Pinpoint the cell where the given text exists, returning its (X, Y) midpoint coordinate. 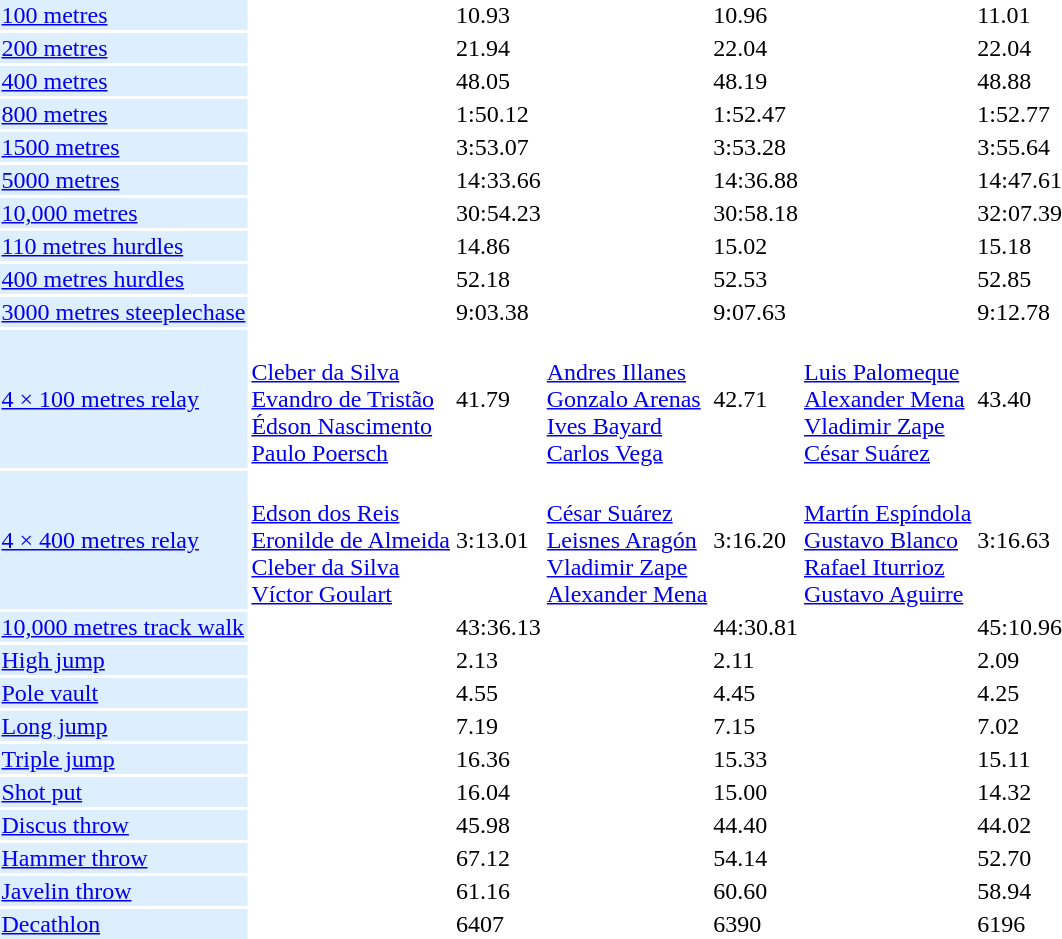
Discus throw (124, 825)
César SuárezLeisnes AragónVladimir ZapeAlexander Mena (627, 540)
3:53.07 (499, 147)
400 metres (124, 81)
41.79 (499, 399)
4.45 (756, 693)
Pole vault (124, 693)
Hammer throw (124, 858)
60.60 (756, 891)
2.11 (756, 660)
61.16 (499, 891)
Andres IllanesGonzalo ArenasIves BayardCarlos Vega (627, 399)
3:16.20 (756, 540)
1500 metres (124, 147)
16.04 (499, 792)
30:54.23 (499, 213)
14:36.88 (756, 180)
800 metres (124, 114)
4.55 (499, 693)
Luis PalomequeAlexander MenaVladimir ZapeCésar Suárez (887, 399)
9:07.63 (756, 312)
15.00 (756, 792)
7.19 (499, 726)
4 × 100 metres relay (124, 399)
10,000 metres (124, 213)
43:36.13 (499, 627)
7.15 (756, 726)
400 metres hurdles (124, 279)
52.53 (756, 279)
14:33.66 (499, 180)
52.18 (499, 279)
44.40 (756, 825)
67.12 (499, 858)
48.19 (756, 81)
Cleber da SilvaEvandro de TristãoÉdson NascimentoPaulo Poersch (351, 399)
10,000 metres track walk (124, 627)
2.13 (499, 660)
9:03.38 (499, 312)
15.02 (756, 246)
44:30.81 (756, 627)
10.96 (756, 15)
15.33 (756, 759)
10.93 (499, 15)
45.98 (499, 825)
Edson dos ReisEronilde de AlmeidaCleber da SilvaVíctor Goulart (351, 540)
1:52.47 (756, 114)
16.36 (499, 759)
6407 (499, 924)
Triple jump (124, 759)
21.94 (499, 48)
22.04 (756, 48)
14.86 (499, 246)
Martín EspíndolaGustavo BlancoRafael IturriozGustavo Aguirre (887, 540)
Decathlon (124, 924)
48.05 (499, 81)
200 metres (124, 48)
54.14 (756, 858)
6390 (756, 924)
High jump (124, 660)
3:13.01 (499, 540)
3000 metres steeplechase (124, 312)
Javelin throw (124, 891)
3:53.28 (756, 147)
4 × 400 metres relay (124, 540)
5000 metres (124, 180)
110 metres hurdles (124, 246)
42.71 (756, 399)
30:58.18 (756, 213)
Long jump (124, 726)
100 metres (124, 15)
1:50.12 (499, 114)
Shot put (124, 792)
